Scan for the cell matching the given text and deliver its (x, y) coordinate at center. 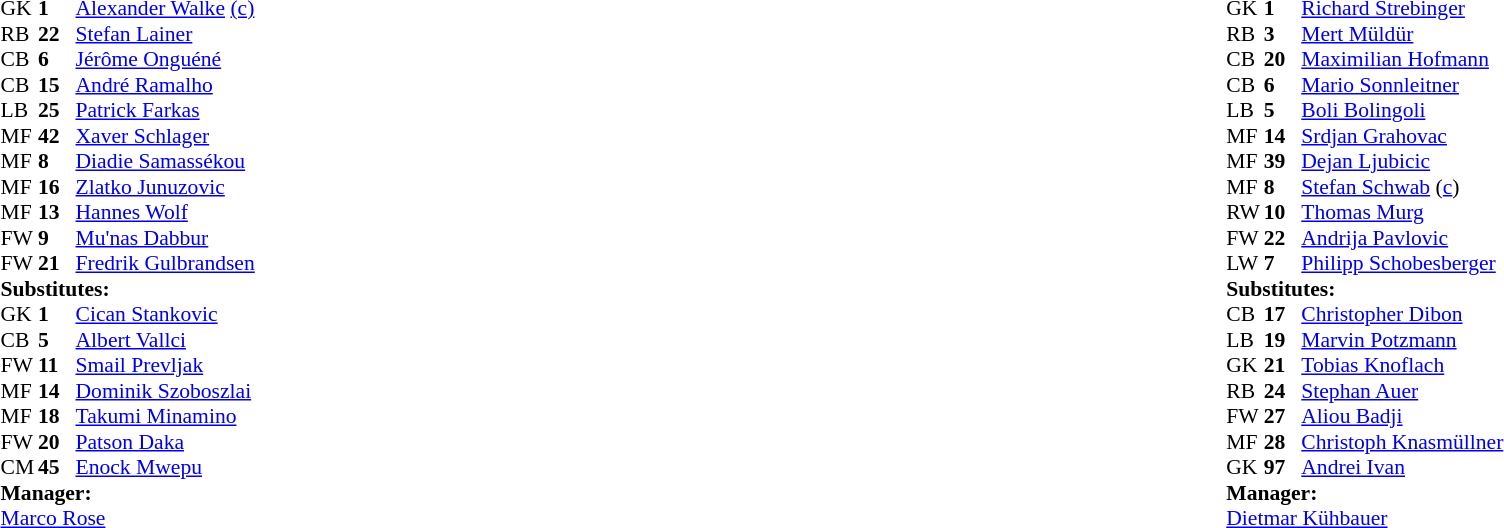
9 (57, 238)
Dominik Szoboszlai (166, 391)
11 (57, 365)
CM (19, 467)
17 (1283, 315)
42 (57, 136)
Zlatko Junuzovic (166, 187)
Dejan Ljubicic (1402, 161)
39 (1283, 161)
Stefan Schwab (c) (1402, 187)
Albert Vallci (166, 340)
19 (1283, 340)
7 (1283, 263)
RW (1245, 213)
Thomas Murg (1402, 213)
28 (1283, 442)
Enock Mwepu (166, 467)
Mario Sonnleitner (1402, 85)
Maximilian Hofmann (1402, 59)
Takumi Minamino (166, 417)
Patrick Farkas (166, 111)
Boli Bolingoli (1402, 111)
13 (57, 213)
97 (1283, 467)
1 (57, 315)
16 (57, 187)
Marvin Potzmann (1402, 340)
Xaver Schlager (166, 136)
45 (57, 467)
Stefan Lainer (166, 34)
Mu'nas Dabbur (166, 238)
Philipp Schobesberger (1402, 263)
Srdjan Grahovac (1402, 136)
Christoph Knasmüllner (1402, 442)
Andrija Pavlovic (1402, 238)
Tobias Knoflach (1402, 365)
Diadie Samassékou (166, 161)
15 (57, 85)
24 (1283, 391)
André Ramalho (166, 85)
Jérôme Onguéné (166, 59)
25 (57, 111)
10 (1283, 213)
Mert Müldür (1402, 34)
Andrei Ivan (1402, 467)
Christopher Dibon (1402, 315)
Aliou Badji (1402, 417)
Patson Daka (166, 442)
Hannes Wolf (166, 213)
LW (1245, 263)
Fredrik Gulbrandsen (166, 263)
3 (1283, 34)
27 (1283, 417)
18 (57, 417)
Smail Prevljak (166, 365)
Cican Stankovic (166, 315)
Stephan Auer (1402, 391)
